For the text-containing cell, return its midpoint in (X, Y) coordinate format. 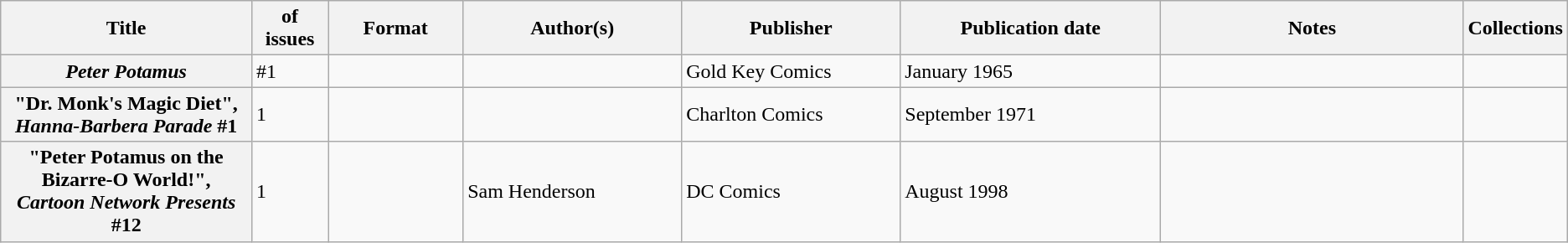
Publication date (1030, 28)
Gold Key Comics (791, 71)
Sam Henderson (573, 191)
#1 (290, 71)
September 1971 (1030, 114)
of issues (290, 28)
Author(s) (573, 28)
Charlton Comics (791, 114)
Title (126, 28)
Publisher (791, 28)
Notes (1312, 28)
"Dr. Monk's Magic Diet", Hanna-Barbera Parade #1 (126, 114)
January 1965 (1030, 71)
"Peter Potamus on the Bizarre-O World!", Cartoon Network Presents #12 (126, 191)
DC Comics (791, 191)
Peter Potamus (126, 71)
Format (395, 28)
Collections (1515, 28)
August 1998 (1030, 191)
